Pinpoint the cell where the given text exists, returning its (X, Y) midpoint coordinate. 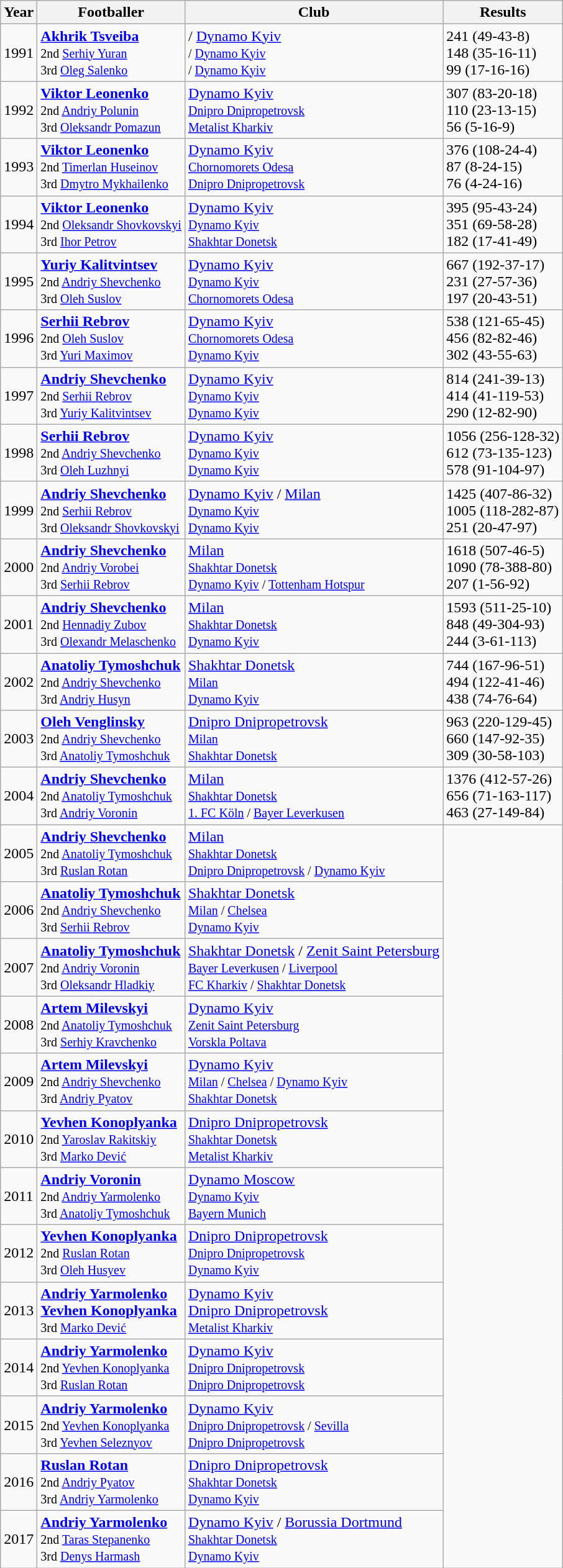
2012 (19, 1253)
Milan Shakhtar Donetsk Dynamo Kyiv / Tottenham Hotspur (313, 567)
Milan Shakhtar Donetsk Dynamo Kyiv (313, 624)
Dynamo Kyiv Dynamo Kyiv Shakhtar Donetsk (313, 224)
Andriy Shevchenko2nd Hennadiy Zubov3rd Olexandr Melaschenko (111, 624)
1425 (407-86-32)1005 (118-282-87)251 (20-47-97) (503, 510)
2000 (19, 567)
Andriy Shevchenko2nd Anatoliy Tymoshchuk3rd Andriy Voronin (111, 796)
Dynamo Kyiv Chornomorets Odesa Dnipro Dnipropetrovsk (313, 167)
Artem Milevskyi2nd Anatoliy Tymoshchuk3rd Serhiy Kravchenko (111, 1025)
Dynamo Kyiv Milan / Chelsea / Dynamo Kyiv Shakhtar Donetsk (313, 1082)
2013 (19, 1310)
Andriy Shevchenko2nd Serhii Rebrov3rd Yuriy Kalitvintsev (111, 396)
2010 (19, 1139)
Andriy Shevchenko2nd Andriy Vorobei3rd Serhii Rebrov (111, 567)
2016 (19, 1482)
Shakhtar Donetsk / Zenit Saint Petersburg Bayer Leverkusen / Liverpool FC Kharkiv / Shakhtar Donetsk (313, 968)
Andriy Yarmolenko2nd Yevhen Konoplyanka3rd Yevhen Seleznyov (111, 1425)
Andriy Voronin2nd Andriy Yarmolenko3rd Anatoliy Tymoshchuk (111, 1196)
Viktor Leonenko2nd Andriy Polunin3rd Oleksandr Pomazun (111, 110)
1993 (19, 167)
2002 (19, 682)
Andriy YarmolenkoYevhen Konoplyanka3rd Marko Dević (111, 1310)
1995 (19, 281)
2005 (19, 853)
Dnipro Dnipropetrovsk Milan Shakhtar Donetsk (313, 739)
Yuriy Kalitvintsev2nd Andriy Shevchenko3rd Oleh Suslov (111, 281)
Dynamo Kyiv Dnipro Dnipropetrovsk / Sevilla Dnipro Dnipropetrovsk (313, 1425)
Milan Shakhtar Donetsk Dnipro Dnipropetrovsk / Dynamo Kyiv (313, 853)
1593 (511-25-10)848 (49-304-93)244 (3-61-113) (503, 624)
Artem Milevskyi2nd Andriy Shevchenko3rd Andriy Pyatov (111, 1082)
2004 (19, 796)
Shakhtar Donetsk Milan Dynamo Kyiv (313, 682)
1992 (19, 110)
Dnipro Dnipropetrovsk Shakhtar Donetsk Metalist Kharkiv (313, 1139)
Serhii Rebrov2nd Oleh Suslov3rd Yuri Maximov (111, 338)
2008 (19, 1025)
395 (95-43-24)351 (69-58-28)182 (17-41-49) (503, 224)
Milan Shakhtar Donetsk 1. FC Köln / Bayer Leverkusen (313, 796)
1996 (19, 338)
Andriy Shevchenko2nd Serhii Rebrov3rd Oleksandr Shovkovskyi (111, 510)
376 (108-24-4)87 (8-24-15)76 (4-24-16) (503, 167)
Yevhen Konoplyanka2nd Ruslan Rotan3rd Oleh Husyev (111, 1253)
2003 (19, 739)
814 (241-39-13)414 (41-119-53)290 (12-82-90) (503, 396)
2011 (19, 1196)
Viktor Leonenko2nd Timerlan Huseinov3rd Dmytro Mykhailenko (111, 167)
Year (19, 12)
Anatoliy Tymoshchuk2nd Andriy Voronin3rd Oleksandr Hladkiy (111, 968)
2015 (19, 1425)
744 (167-96-51)494 (122-41-46)438 (74-76-64) (503, 682)
2001 (19, 624)
Dynamo Kyiv Chornomorets Odesa Dynamo Kyiv (313, 338)
Results (503, 12)
Club (313, 12)
Andriy Yarmolenko2nd Taras Stepanenko3rd Denys Harmash (111, 1539)
Anatoliy Tymoshchuk2nd Andriy Shevchenko3rd Serhii Rebrov (111, 910)
1376 (412-57-26)656 (71-163-117)463 (27-149-84) (503, 796)
Dynamo Kyiv Zenit Saint Petersburg Vorskla Poltava (313, 1025)
Dynamo Kyiv Dnipro Dnipropetrovsk Dnipro Dnipropetrovsk (313, 1367)
Footballer (111, 12)
Dynamo Kyiv Dynamo Kyiv Chornomorets Odesa (313, 281)
Dynamo Moscow Dynamo Kyiv Bayern Munich (313, 1196)
1991 (19, 53)
/ Dynamo Kyiv / Dynamo Kyiv / Dynamo Kyiv (313, 53)
Shakhtar Donetsk Milan / Chelsea Dynamo Kyiv (313, 910)
Andriy Shevchenko2nd Anatoliy Tymoshchuk3rd Ruslan Rotan (111, 853)
Anatoliy Tymoshchuk2nd Andriy Shevchenko3rd Andriy Husyn (111, 682)
1998 (19, 453)
Dnipro Dnipropetrovsk Shakhtar Donetsk Dynamo Kyiv (313, 1482)
Viktor Leonenko2nd Oleksandr Shovkovskyi3rd Ihor Petrov (111, 224)
Oleh Venglinsky2nd Andriy Shevchenko3rd Anatoliy Tymoshchuk (111, 739)
Dynamo Kyiv / Borussia Dortmund Shakhtar Donetsk Dynamo Kyiv (313, 1539)
2006 (19, 910)
538 (121-65-45)456 (82-82-46)302 (43-55-63) (503, 338)
2017 (19, 1539)
Dynamo Kyiv / Milan Dynamo Kyiv Dynamo Kyiv (313, 510)
1999 (19, 510)
Andriy Yarmolenko2nd Yevhen Konoplyanka3rd Ruslan Rotan (111, 1367)
Akhrik Tsveiba2nd Serhiy Yuran3rd Oleg Salenko (111, 53)
Dnipro Dnipropetrovsk Dnipro Dnipropetrovsk Dynamo Kyiv (313, 1253)
1997 (19, 396)
667 (192-37-17)231 (27-57-36)197 (20-43-51) (503, 281)
1618 (507-46-5)1090 (78-388-80)207 (1-56-92) (503, 567)
2009 (19, 1082)
Ruslan Rotan2nd Andriy Pyatov3rd Andriy Yarmolenko (111, 1482)
1056 (256-128-32)612 (73-135-123)578 (91-104-97) (503, 453)
Serhii Rebrov2nd Andriy Shevchenko3rd Oleh Luzhnyi (111, 453)
2007 (19, 968)
307 (83-20-18)110 (23-13-15)56 (5-16-9) (503, 110)
241 (49-43-8)148 (35-16-11)99 (17-16-16) (503, 53)
2014 (19, 1367)
963 (220-129-45)660 (147-92-35)309 (30-58-103) (503, 739)
Yevhen Konoplyanka2nd Yaroslav Rakitskiy3rd Marko Dević (111, 1139)
1994 (19, 224)
